Provide the [X, Y] coordinate of the cell's center where the given text is located.  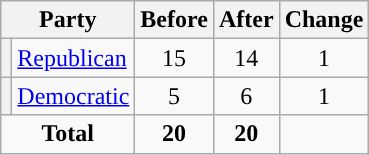
14 [246, 58]
5 [174, 96]
15 [174, 58]
Change [324, 20]
6 [246, 96]
Democratic [74, 96]
After [246, 20]
Total [68, 134]
Party [68, 20]
Republican [74, 58]
Before [174, 20]
